Locate the cell with the specified text and output its (x, y) center coordinate. 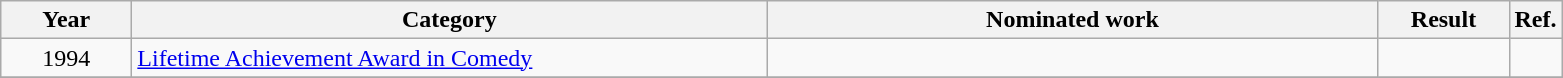
Result (1444, 20)
Lifetime Achievement Award in Comedy (450, 58)
Category (450, 20)
Year (66, 20)
Ref. (1536, 20)
Nominated work (1072, 20)
1994 (66, 58)
